Pinpoint the cell where the given text exists, returning its (X, Y) midpoint coordinate. 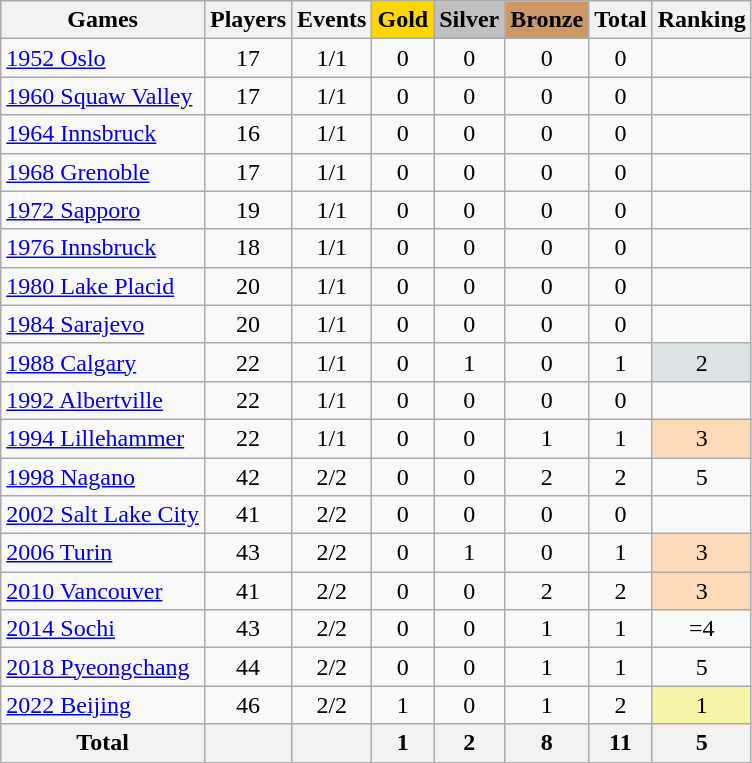
Games (103, 20)
Events (332, 20)
Gold (403, 20)
1994 Lillehammer (103, 438)
1960 Squaw Valley (103, 96)
=4 (702, 629)
Players (248, 20)
1972 Sapporo (103, 210)
2002 Salt Lake City (103, 515)
2022 Beijing (103, 705)
1984 Sarajevo (103, 324)
2014 Sochi (103, 629)
8 (547, 743)
1998 Nagano (103, 477)
1968 Grenoble (103, 172)
46 (248, 705)
44 (248, 667)
1980 Lake Placid (103, 286)
Silver (470, 20)
Bronze (547, 20)
2006 Turin (103, 553)
1964 Innsbruck (103, 134)
18 (248, 248)
16 (248, 134)
42 (248, 477)
2010 Vancouver (103, 591)
11 (621, 743)
1992 Albertville (103, 400)
19 (248, 210)
Ranking (702, 20)
1952 Oslo (103, 58)
1976 Innsbruck (103, 248)
1988 Calgary (103, 362)
2018 Pyeongchang (103, 667)
